Search for the cell housing the specified text and yield its (x, y) center coordinate. 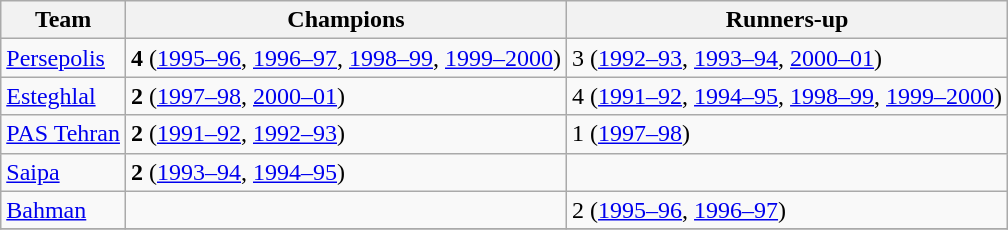
Champions (346, 20)
Team (64, 20)
2 (1995–96, 1996–97) (788, 210)
2 (1997–98, 2000–01) (346, 96)
3 (1992–93, 1993–94, 2000–01) (788, 58)
Persepolis (64, 58)
PAS Tehran (64, 134)
Runners-up (788, 20)
Bahman (64, 210)
4 (1991–92, 1994–95, 1998–99, 1999–2000) (788, 96)
Saipa (64, 172)
2 (1991–92, 1992–93) (346, 134)
1 (1997–98) (788, 134)
2 (1993–94, 1994–95) (346, 172)
4 (1995–96, 1996–97, 1998–99, 1999–2000) (346, 58)
Esteghlal (64, 96)
